Extract the [X, Y] coordinate from the center of the cell holding the provided text.  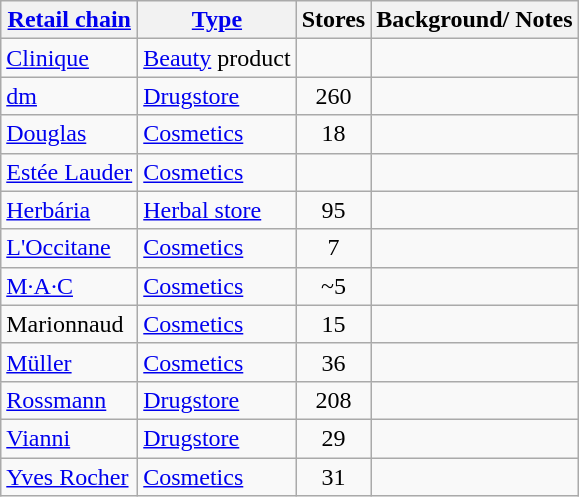
Estée Lauder [70, 172]
dm [70, 96]
Stores [334, 20]
Douglas [70, 134]
M·A·C [70, 286]
L'Occitane [70, 248]
Yves Rocher [70, 477]
Herbal store [217, 210]
Müller [70, 362]
31 [334, 477]
Clinique [70, 58]
260 [334, 96]
Background/ Notes [474, 20]
Vianni [70, 438]
18 [334, 134]
Beauty product [217, 58]
Type [217, 20]
Herbária [70, 210]
29 [334, 438]
15 [334, 324]
~5 [334, 286]
Rossmann [70, 400]
208 [334, 400]
95 [334, 210]
36 [334, 362]
7 [334, 248]
Marionnaud [70, 324]
Retail chain [70, 20]
